Return (X, Y) of the center of cell containing provided text 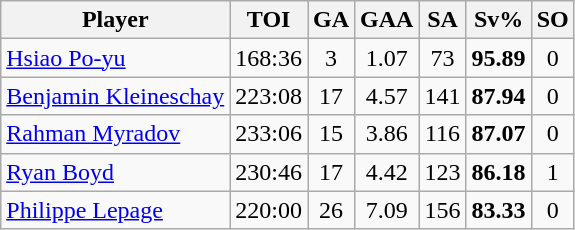
223:08 (269, 96)
Rahman Myradov (116, 134)
Ryan Boyd (116, 172)
7.09 (387, 210)
123 (442, 172)
220:00 (269, 210)
95.89 (498, 58)
141 (442, 96)
73 (442, 58)
168:36 (269, 58)
26 (332, 210)
GAA (387, 20)
87.94 (498, 96)
1.07 (387, 58)
156 (442, 210)
SO (552, 20)
TOI (269, 20)
Benjamin Kleineschay (116, 96)
3.86 (387, 134)
Player (116, 20)
87.07 (498, 134)
116 (442, 134)
GA (332, 20)
86.18 (498, 172)
3 (332, 58)
Sv% (498, 20)
1 (552, 172)
15 (332, 134)
230:46 (269, 172)
Philippe Lepage (116, 210)
Hsiao Po-yu (116, 58)
4.42 (387, 172)
4.57 (387, 96)
SA (442, 20)
83.33 (498, 210)
233:06 (269, 134)
